Pinpoint the cell where the given text exists, returning its [X, Y] midpoint coordinate. 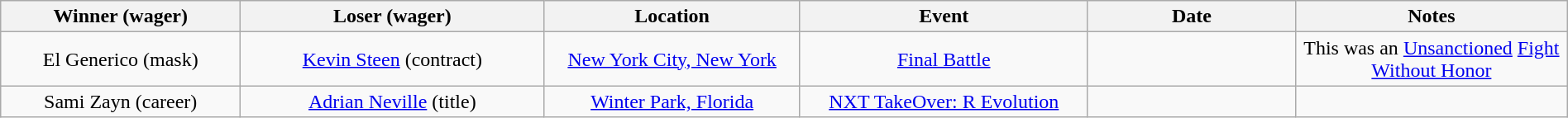
Final Battle [944, 59]
New York City, New York [672, 59]
Location [672, 17]
NXT TakeOver: R Evolution [944, 101]
This was an Unsanctioned Fight Without Honor [1432, 59]
Date [1191, 17]
Kevin Steen (contract) [392, 59]
Adrian Neville (title) [392, 101]
El Generico (mask) [121, 59]
Winter Park, Florida [672, 101]
Event [944, 17]
Winner (wager) [121, 17]
Loser (wager) [392, 17]
Sami Zayn (career) [121, 101]
Notes [1432, 17]
